Determine the [x, y] coordinate at the center of the cell enclosing the given text.  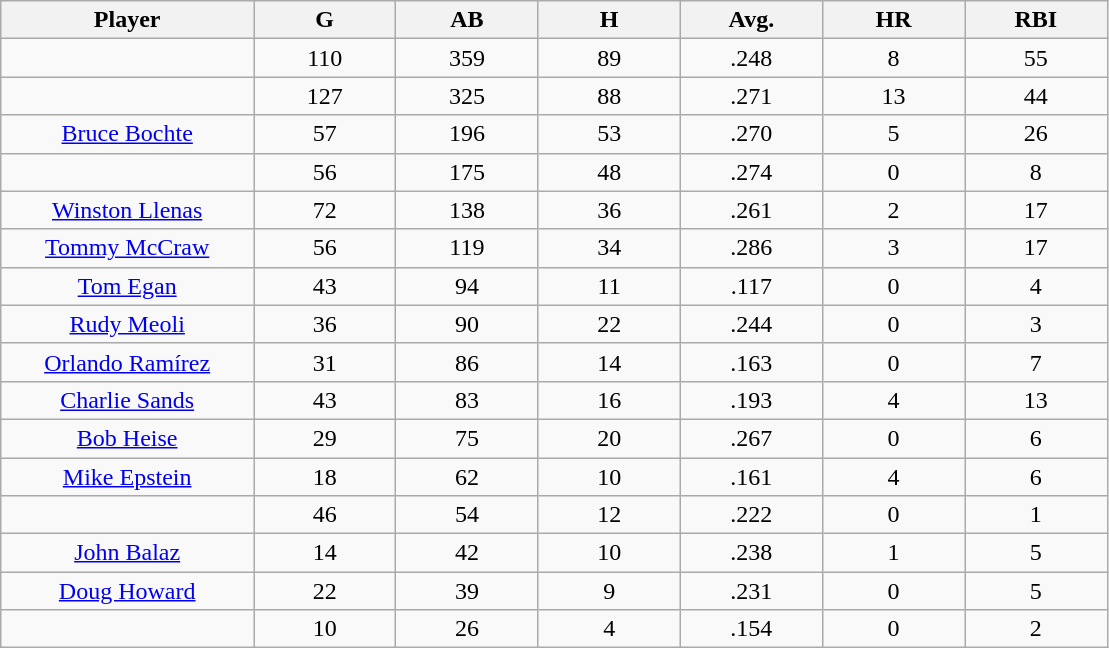
John Balaz [128, 553]
Charlie Sands [128, 400]
29 [325, 438]
53 [609, 134]
39 [467, 591]
.248 [751, 58]
110 [325, 58]
16 [609, 400]
H [609, 20]
HR [893, 20]
90 [467, 324]
54 [467, 515]
11 [609, 286]
34 [609, 248]
9 [609, 591]
20 [609, 438]
Tommy McCraw [128, 248]
.238 [751, 553]
119 [467, 248]
Player [128, 20]
.271 [751, 96]
.193 [751, 400]
Orlando Ramírez [128, 362]
72 [325, 210]
94 [467, 286]
Rudy Meoli [128, 324]
89 [609, 58]
7 [1036, 362]
196 [467, 134]
.286 [751, 248]
359 [467, 58]
88 [609, 96]
Bob Heise [128, 438]
44 [1036, 96]
48 [609, 172]
325 [467, 96]
31 [325, 362]
.274 [751, 172]
.154 [751, 629]
12 [609, 515]
Avg. [751, 20]
.117 [751, 286]
127 [325, 96]
.270 [751, 134]
Bruce Bochte [128, 134]
18 [325, 477]
138 [467, 210]
62 [467, 477]
83 [467, 400]
57 [325, 134]
G [325, 20]
Tom Egan [128, 286]
.267 [751, 438]
Doug Howard [128, 591]
.261 [751, 210]
75 [467, 438]
.163 [751, 362]
55 [1036, 58]
.231 [751, 591]
175 [467, 172]
.222 [751, 515]
AB [467, 20]
.161 [751, 477]
46 [325, 515]
Mike Epstein [128, 477]
Winston Llenas [128, 210]
42 [467, 553]
.244 [751, 324]
RBI [1036, 20]
86 [467, 362]
